Detect which cell encompasses the target text, then output its [x, y] center coordinate. 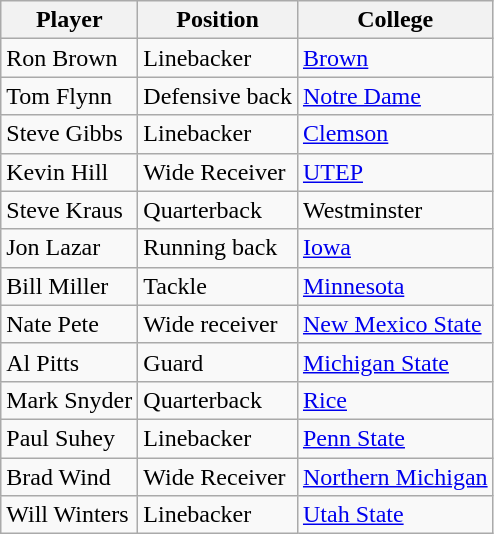
Clemson [395, 134]
Rice [395, 400]
Brown [395, 58]
Michigan State [395, 362]
Notre Dame [395, 96]
Minnesota [395, 286]
Kevin Hill [70, 172]
Steve Kraus [70, 210]
New Mexico State [395, 324]
Paul Suhey [70, 438]
Steve Gibbs [70, 134]
UTEP [395, 172]
Ron Brown [70, 58]
Penn State [395, 438]
Tom Flynn [70, 96]
Westminster [395, 210]
Jon Lazar [70, 248]
Will Winters [70, 515]
Running back [218, 248]
Bill Miller [70, 286]
Northern Michigan [395, 477]
Iowa [395, 248]
Tackle [218, 286]
Utah State [395, 515]
Brad Wind [70, 477]
Player [70, 20]
Mark Snyder [70, 400]
Defensive back [218, 96]
Wide receiver [218, 324]
College [395, 20]
Guard [218, 362]
Nate Pete [70, 324]
Al Pitts [70, 362]
Position [218, 20]
